Identify which cell holds the provided text, then report its (X, Y) central coordinate. 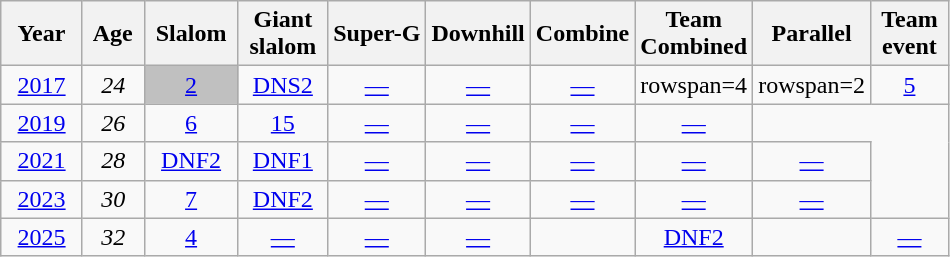
DNF1 (283, 161)
rowspan=2 (812, 85)
TeamCombined (694, 34)
15 (283, 123)
2017 (42, 85)
2 (191, 85)
2021 (42, 161)
4 (191, 237)
2023 (42, 199)
6 (191, 123)
Slalom (191, 34)
Combine (582, 34)
Year (42, 34)
5 (910, 85)
Parallel (812, 34)
28 (113, 161)
DNS2 (283, 85)
30 (113, 199)
Team event (910, 34)
32 (113, 237)
Age (113, 34)
Downhill (478, 34)
Giant slalom (283, 34)
7 (191, 199)
Super-G (377, 34)
rowspan=4 (694, 85)
26 (113, 123)
2025 (42, 237)
2019 (42, 123)
24 (113, 85)
